Identify which cell holds the provided text, then report its (x, y) central coordinate. 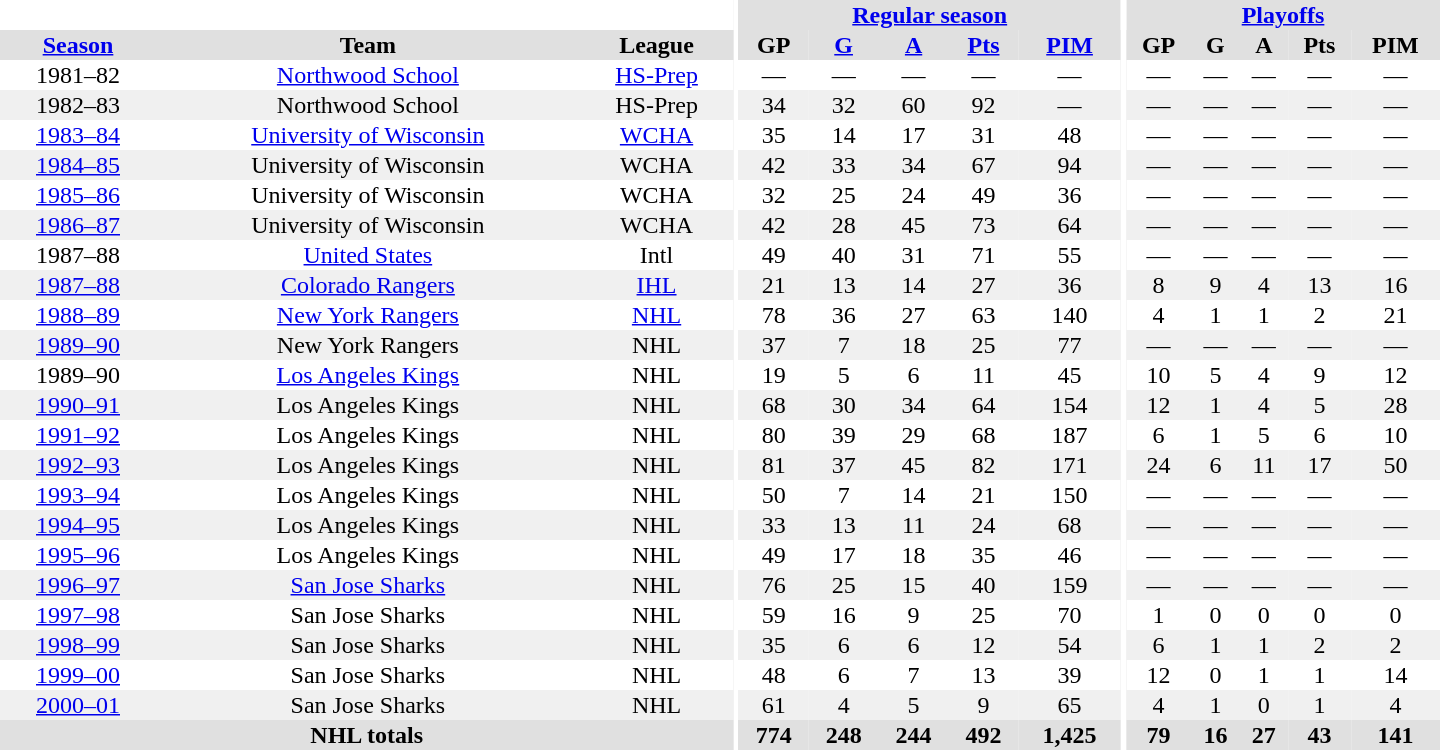
1990–91 (78, 405)
1995–96 (78, 555)
150 (1069, 495)
1,425 (1069, 735)
Regular season (930, 15)
55 (1069, 255)
94 (1069, 165)
League (657, 45)
774 (774, 735)
46 (1069, 555)
65 (1069, 705)
1982–83 (78, 105)
187 (1069, 435)
Team (368, 45)
1996–97 (78, 585)
IHL (657, 285)
60 (914, 105)
78 (774, 315)
1981–82 (78, 75)
140 (1069, 315)
154 (1069, 405)
71 (984, 255)
1988–89 (78, 315)
73 (984, 225)
15 (914, 585)
79 (1158, 735)
159 (1069, 585)
1992–93 (78, 465)
United States (368, 255)
61 (774, 705)
54 (1069, 645)
1999–00 (78, 675)
1998–99 (78, 645)
Season (78, 45)
2000–01 (78, 705)
1991–92 (78, 435)
8 (1158, 285)
67 (984, 165)
NHL totals (366, 735)
141 (1396, 735)
59 (774, 615)
1985–86 (78, 195)
70 (1069, 615)
Intl (657, 255)
1983–84 (78, 135)
43 (1320, 735)
63 (984, 315)
244 (914, 735)
492 (984, 735)
1993–94 (78, 495)
81 (774, 465)
Playoffs (1283, 15)
30 (844, 405)
29 (914, 435)
248 (844, 735)
1994–95 (78, 525)
76 (774, 585)
1986–87 (78, 225)
77 (1069, 345)
92 (984, 105)
1997–98 (78, 615)
Colorado Rangers (368, 285)
19 (774, 375)
80 (774, 435)
171 (1069, 465)
82 (984, 465)
1984–85 (78, 165)
